Find where the given text appears and provide that cell's center as [x, y] coordinate. 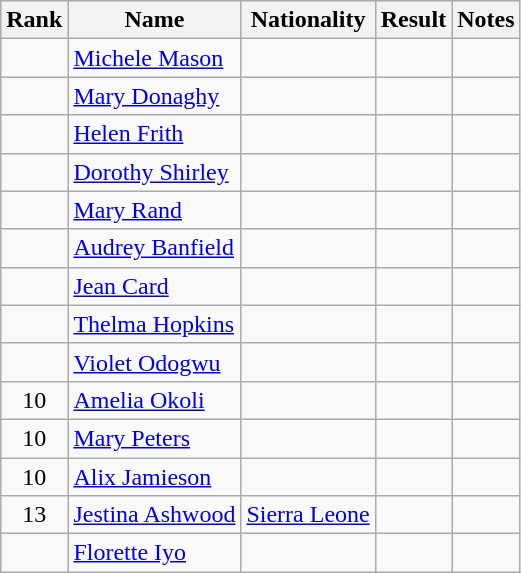
Helen Frith [154, 134]
Amelia Okoli [154, 400]
13 [34, 515]
Audrey Banfield [154, 248]
Mary Rand [154, 210]
Result [413, 20]
Thelma Hopkins [154, 324]
Violet Odogwu [154, 362]
Dorothy Shirley [154, 172]
Rank [34, 20]
Florette Iyo [154, 553]
Alix Jamieson [154, 477]
Jestina Ashwood [154, 515]
Mary Peters [154, 438]
Sierra Leone [308, 515]
Name [154, 20]
Nationality [308, 20]
Jean Card [154, 286]
Mary Donaghy [154, 96]
Michele Mason [154, 58]
Notes [486, 20]
